Identify which cell holds the provided text, then report its [x, y] central coordinate. 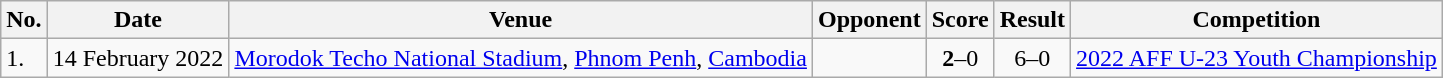
6–0 [1032, 58]
Venue [521, 20]
2–0 [960, 58]
2022 AFF U-23 Youth Championship [1257, 58]
Competition [1257, 20]
Morodok Techo National Stadium, Phnom Penh, Cambodia [521, 58]
Result [1032, 20]
Score [960, 20]
1. [24, 58]
Opponent [869, 20]
Date [138, 20]
14 February 2022 [138, 58]
No. [24, 20]
